For the text-containing cell, return its midpoint in (x, y) coordinate format. 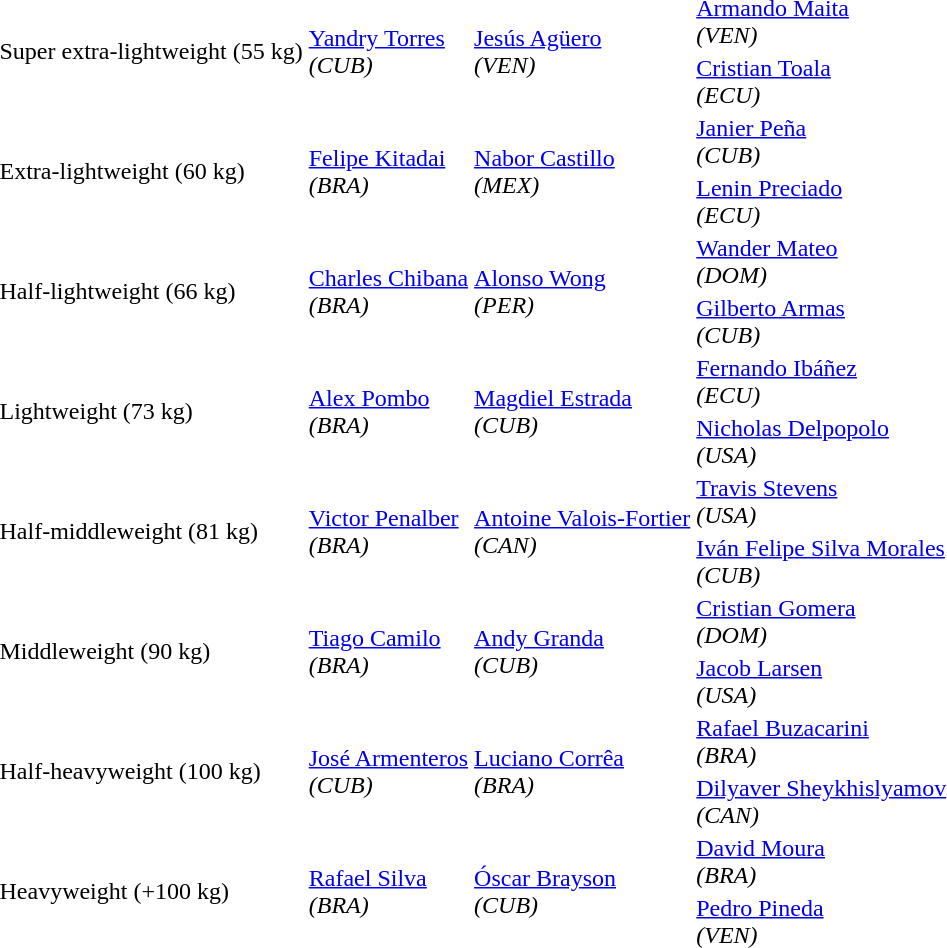
Antoine Valois-Fortier (CAN) (582, 532)
Nabor Castillo (MEX) (582, 172)
Andy Granda (CUB) (582, 652)
José Armenteros (CUB) (388, 772)
Victor Penalber (BRA) (388, 532)
Charles Chibana (BRA) (388, 292)
Alonso Wong (PER) (582, 292)
Magdiel Estrada (CUB) (582, 412)
Luciano Corrêa (BRA) (582, 772)
Felipe Kitadai (BRA) (388, 172)
Tiago Camilo (BRA) (388, 652)
Alex Pombo (BRA) (388, 412)
